Pinpoint the cell where the given text exists, returning its (X, Y) midpoint coordinate. 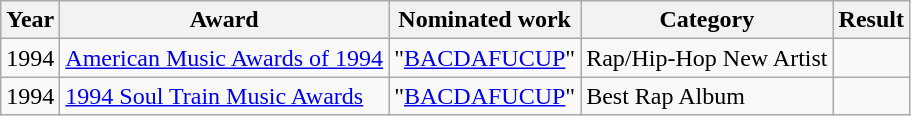
American Music Awards of 1994 (224, 58)
Award (224, 20)
Year (30, 20)
Rap/Hip-Hop New Artist (707, 58)
Category (707, 20)
Nominated work (485, 20)
Result (871, 20)
Best Rap Album (707, 96)
1994 Soul Train Music Awards (224, 96)
